Provide the (x, y) coordinate of the cell's center where the given text is located.  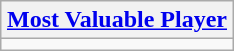
Most Valuable Player (116, 20)
